Scan for the cell matching the given text and deliver its [X, Y] coordinate at center. 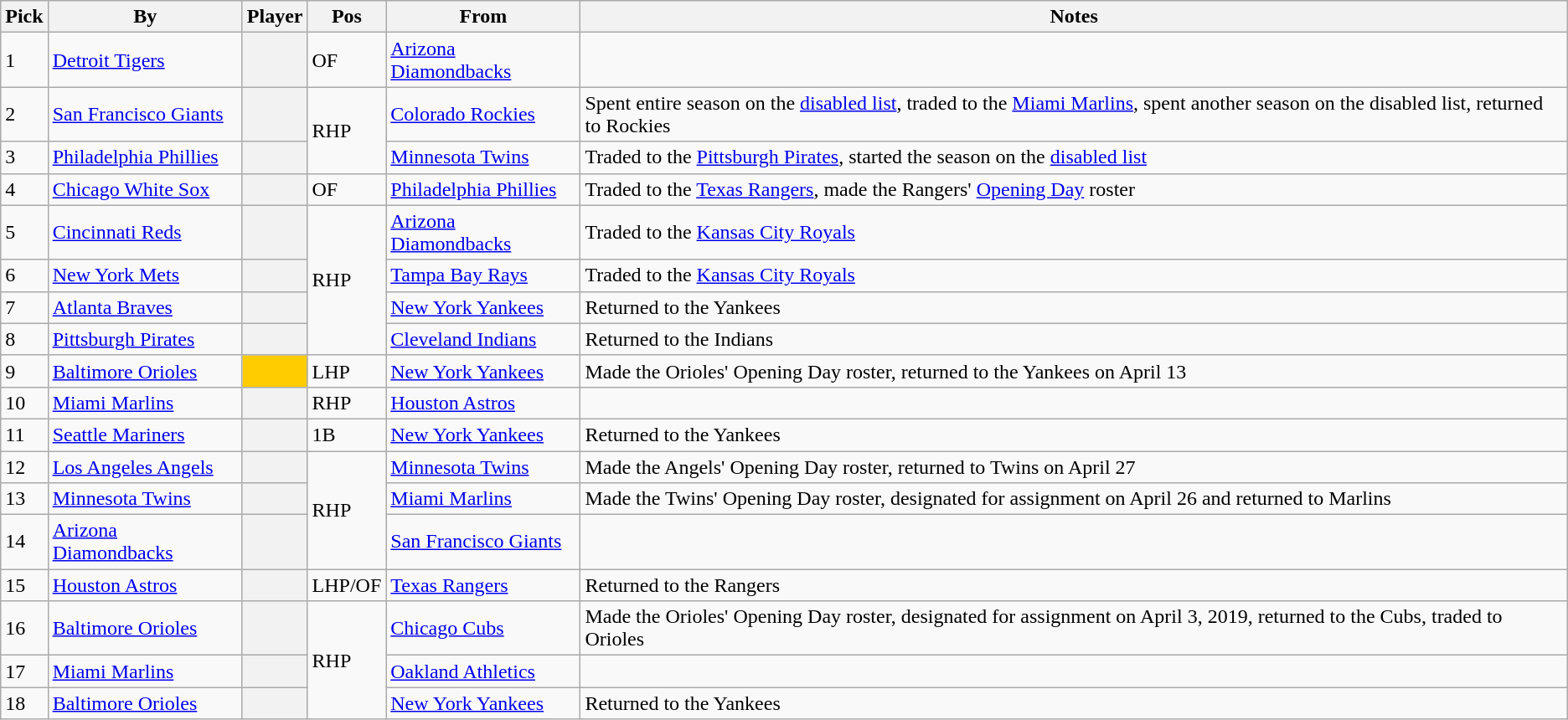
18 [24, 703]
Cleveland Indians [483, 339]
1 [24, 60]
Texas Rangers [483, 585]
Pittsburgh Pirates [145, 339]
3 [24, 157]
LHP [347, 371]
6 [24, 275]
2 [24, 114]
10 [24, 403]
7 [24, 307]
Traded to the Texas Rangers, made the Rangers' Opening Day roster [1074, 189]
12 [24, 466]
Made the Orioles' Opening Day roster, returned to the Yankees on April 13 [1074, 371]
Chicago Cubs [483, 628]
17 [24, 671]
From [483, 17]
By [145, 17]
Traded to the Pittsburgh Pirates, started the season on the disabled list [1074, 157]
Los Angeles Angels [145, 466]
9 [24, 371]
14 [24, 543]
Colorado Rockies [483, 114]
Player [275, 17]
Made the Angels' Opening Day roster, returned to Twins on April 27 [1074, 466]
11 [24, 435]
1B [347, 435]
16 [24, 628]
8 [24, 339]
Returned to the Indians [1074, 339]
Notes [1074, 17]
LHP/OF [347, 585]
Made the Twins' Opening Day roster, designated for assignment on April 26 and returned to Marlins [1074, 499]
15 [24, 585]
Atlanta Braves [145, 307]
Spent entire season on the disabled list, traded to the Miami Marlins, spent another season on the disabled list, returned to Rockies [1074, 114]
Tampa Bay Rays [483, 275]
Pos [347, 17]
New York Mets [145, 275]
Chicago White Sox [145, 189]
Returned to the Rangers [1074, 585]
Made the Orioles' Opening Day roster, designated for assignment on April 3, 2019, returned to the Cubs, traded to Orioles [1074, 628]
Oakland Athletics [483, 671]
5 [24, 233]
Pick [24, 17]
13 [24, 499]
Cincinnati Reds [145, 233]
4 [24, 189]
Seattle Mariners [145, 435]
Detroit Tigers [145, 60]
